For the text-containing cell, return its midpoint in [x, y] coordinate format. 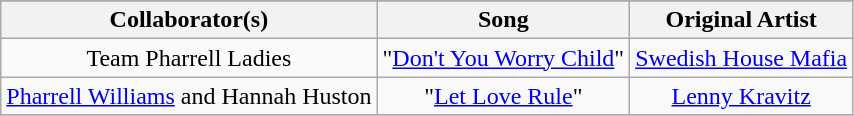
Pharrell Williams and Hannah Huston [189, 96]
"Don't You Worry Child" [504, 58]
Song [504, 20]
Swedish House Mafia [742, 58]
Team Pharrell Ladies [189, 58]
Original Artist [742, 20]
Collaborator(s) [189, 20]
Lenny Kravitz [742, 96]
"Let Love Rule" [504, 96]
